Find where the given text appears and provide that cell's center as (x, y) coordinate. 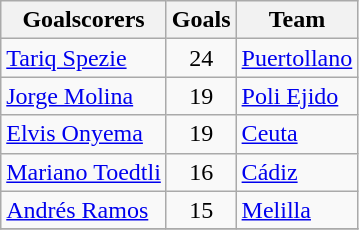
Puertollano (297, 58)
24 (201, 58)
Tariq Spezie (84, 58)
Team (297, 20)
Goals (201, 20)
Ceuta (297, 134)
15 (201, 210)
Goalscorers (84, 20)
Elvis Onyema (84, 134)
Jorge Molina (84, 96)
16 (201, 172)
Andrés Ramos (84, 210)
Poli Ejido (297, 96)
Melilla (297, 210)
Mariano Toedtli (84, 172)
Cádiz (297, 172)
